Search for the cell housing the specified text and yield its [x, y] center coordinate. 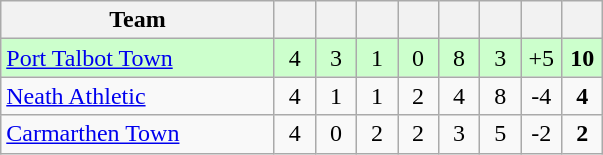
Team [138, 20]
+5 [542, 58]
5 [500, 134]
Carmarthen Town [138, 134]
Port Talbot Town [138, 58]
10 [582, 58]
-4 [542, 96]
-2 [542, 134]
Neath Athletic [138, 96]
